Output the (x, y) coordinate of the center of the cell containing the given text.  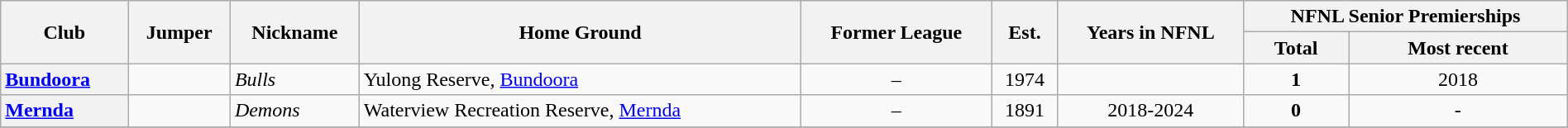
1974 (1025, 79)
Years in NFNL (1151, 32)
Jumper (179, 32)
NFNL Senior Premierships (1406, 17)
Yulong Reserve, Bundoora (580, 79)
Most recent (1457, 48)
- (1457, 111)
Est. (1025, 32)
Home Ground (580, 32)
Waterview Recreation Reserve, Mernda (580, 111)
Nickname (294, 32)
Mernda (65, 111)
0 (1297, 111)
Total (1297, 48)
2018-2024 (1151, 111)
Demons (294, 111)
Bundoora (65, 79)
1891 (1025, 111)
Club (65, 32)
1 (1297, 79)
Former League (896, 32)
Bulls (294, 79)
2018 (1457, 79)
